From the cell containing the given text, extract its center point as (x, y) coordinate. 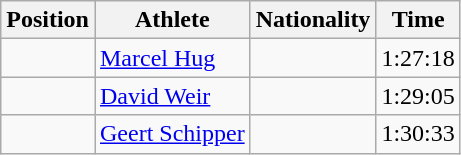
1:27:18 (418, 58)
Marcel Hug (172, 58)
David Weir (172, 96)
Athlete (172, 20)
1:29:05 (418, 96)
Geert Schipper (172, 134)
Position (48, 20)
1:30:33 (418, 134)
Nationality (313, 20)
Time (418, 20)
